Return the (x, y) coordinate for the center point of the cell that contains the specified text.  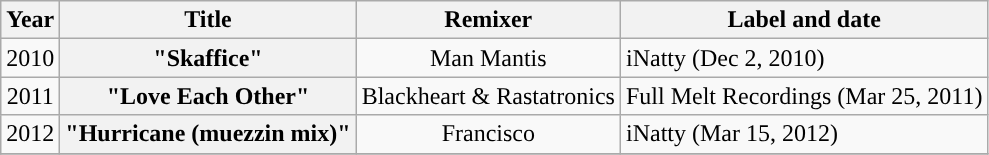
2010 (30, 58)
Francisco (488, 134)
"Love Each Other" (208, 96)
iNatty (Mar 15, 2012) (804, 134)
Man Mantis (488, 58)
Full Melt Recordings (Mar 25, 2011) (804, 96)
Remixer (488, 20)
Title (208, 20)
"Skaffice" (208, 58)
"Hurricane (muezzin mix)" (208, 134)
2011 (30, 96)
iNatty (Dec 2, 2010) (804, 58)
Blackheart & Rastatronics (488, 96)
2012 (30, 134)
Label and date (804, 20)
Year (30, 20)
